For the text-containing cell, return its midpoint in [x, y] coordinate format. 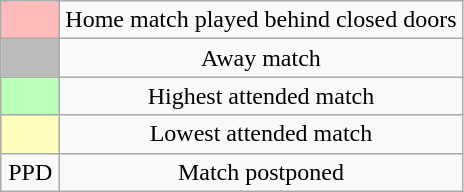
Highest attended match [261, 96]
Match postponed [261, 172]
Lowest attended match [261, 134]
Home match played behind closed doors [261, 20]
PPD [30, 172]
Away match [261, 58]
